Return [x, y] of the center of cell containing provided text 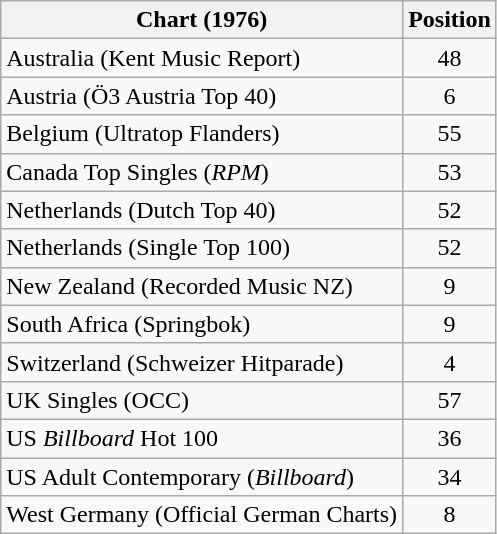
8 [450, 515]
57 [450, 400]
Netherlands (Dutch Top 40) [202, 210]
34 [450, 477]
48 [450, 58]
6 [450, 96]
4 [450, 362]
Austria (Ö3 Austria Top 40) [202, 96]
New Zealand (Recorded Music NZ) [202, 286]
Belgium (Ultratop Flanders) [202, 134]
US Adult Contemporary (Billboard) [202, 477]
Chart (1976) [202, 20]
West Germany (Official German Charts) [202, 515]
Switzerland (Schweizer Hitparade) [202, 362]
South Africa (Springbok) [202, 324]
Australia (Kent Music Report) [202, 58]
US Billboard Hot 100 [202, 438]
55 [450, 134]
Netherlands (Single Top 100) [202, 248]
Canada Top Singles (RPM) [202, 172]
53 [450, 172]
36 [450, 438]
UK Singles (OCC) [202, 400]
Position [450, 20]
